Search for the cell housing the specified text and yield its [x, y] center coordinate. 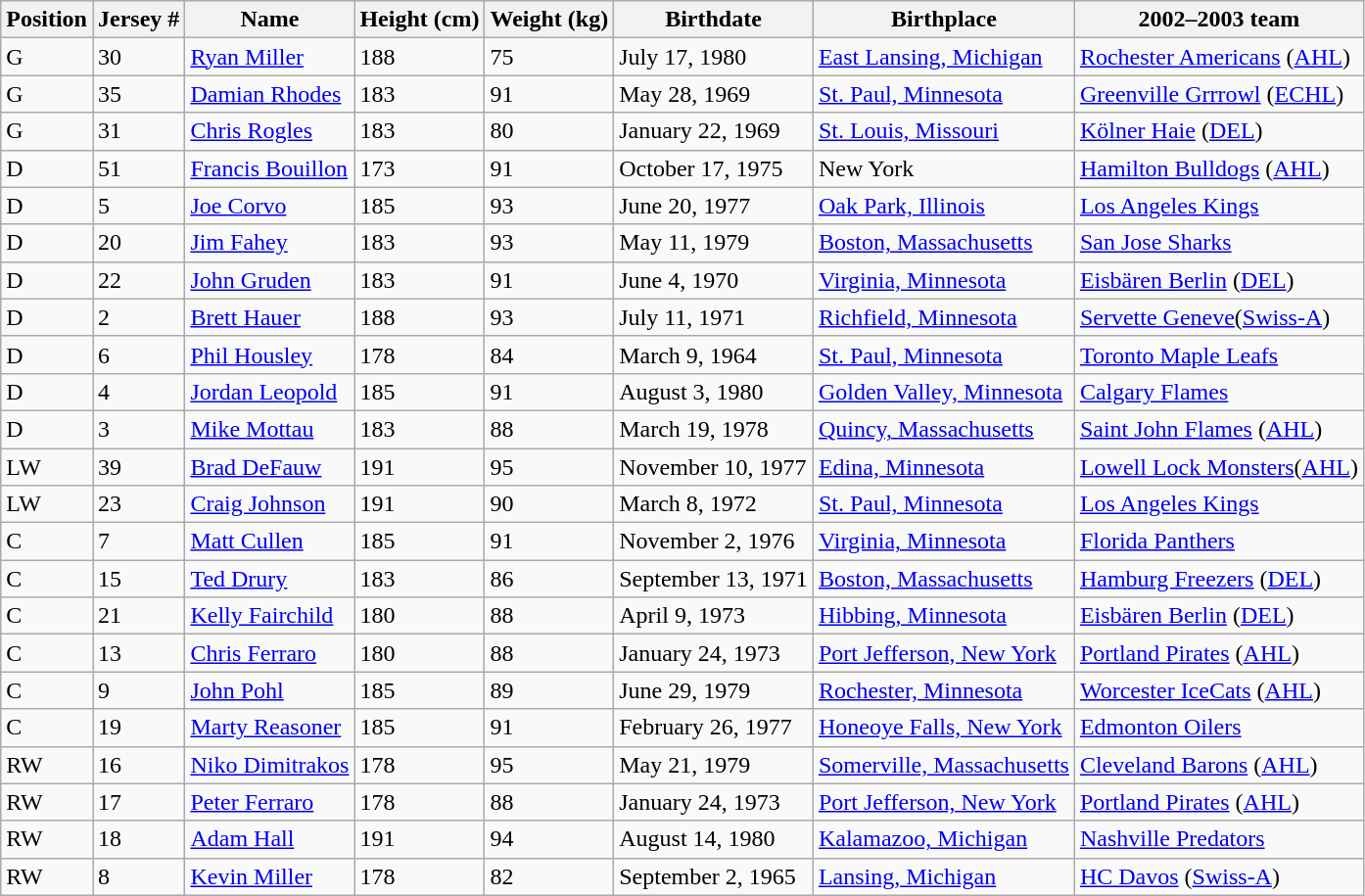
Lowell Lock Monsters(AHL) [1218, 467]
Kölner Haie (DEL) [1218, 131]
February 26, 1977 [714, 728]
July 11, 1971 [714, 317]
Joe Corvo [270, 206]
July 17, 1980 [714, 57]
Calgary Flames [1218, 392]
9 [138, 690]
Name [270, 20]
Birthplace [944, 20]
89 [549, 690]
John Pohl [270, 690]
June 4, 1970 [714, 280]
Matt Cullen [270, 542]
Rochester, Minnesota [944, 690]
June 20, 1977 [714, 206]
Position [47, 20]
September 2, 1965 [714, 876]
Hamilton Bulldogs (AHL) [1218, 168]
17 [138, 802]
75 [549, 57]
Damian Rhodes [270, 94]
Jersey # [138, 20]
March 19, 1978 [714, 429]
St. Louis, Missouri [944, 131]
Craig Johnson [270, 504]
Hibbing, Minnesota [944, 616]
Richfield, Minnesota [944, 317]
22 [138, 280]
November 10, 1977 [714, 467]
Greenville Grrrowl (ECHL) [1218, 94]
Brad DeFauw [270, 467]
Brett Hauer [270, 317]
82 [549, 876]
Somerville, Massachusetts [944, 765]
Ted Drury [270, 579]
2002–2003 team [1218, 20]
20 [138, 243]
7 [138, 542]
January 22, 1969 [714, 131]
3 [138, 429]
East Lansing, Michigan [944, 57]
Weight (kg) [549, 20]
Chris Ferraro [270, 653]
Worcester IceCats (AHL) [1218, 690]
15 [138, 579]
Golden Valley, Minnesota [944, 392]
May 28, 1969 [714, 94]
Cleveland Barons (AHL) [1218, 765]
39 [138, 467]
Nashville Predators [1218, 839]
Toronto Maple Leafs [1218, 354]
Rochester Americans (AHL) [1218, 57]
31 [138, 131]
Birthdate [714, 20]
21 [138, 616]
John Gruden [270, 280]
Marty Reasoner [270, 728]
18 [138, 839]
August 14, 1980 [714, 839]
86 [549, 579]
April 9, 1973 [714, 616]
May 21, 1979 [714, 765]
Servette Geneve(Swiss-A) [1218, 317]
Hamburg Freezers (DEL) [1218, 579]
Saint John Flames (AHL) [1218, 429]
Kalamazoo, Michigan [944, 839]
51 [138, 168]
Lansing, Michigan [944, 876]
Chris Rogles [270, 131]
80 [549, 131]
5 [138, 206]
August 3, 1980 [714, 392]
New York [944, 168]
Mike Mottau [270, 429]
Adam Hall [270, 839]
Phil Housley [270, 354]
173 [419, 168]
May 11, 1979 [714, 243]
90 [549, 504]
Florida Panthers [1218, 542]
Jim Fahey [270, 243]
35 [138, 94]
Edmonton Oilers [1218, 728]
94 [549, 839]
84 [549, 354]
November 2, 1976 [714, 542]
Peter Ferraro [270, 802]
Edina, Minnesota [944, 467]
2 [138, 317]
8 [138, 876]
October 17, 1975 [714, 168]
6 [138, 354]
Height (cm) [419, 20]
March 8, 1972 [714, 504]
19 [138, 728]
San Jose Sharks [1218, 243]
June 29, 1979 [714, 690]
Kelly Fairchild [270, 616]
23 [138, 504]
Honeoye Falls, New York [944, 728]
30 [138, 57]
HC Davos (Swiss-A) [1218, 876]
March 9, 1964 [714, 354]
Jordan Leopold [270, 392]
16 [138, 765]
September 13, 1971 [714, 579]
Ryan Miller [270, 57]
13 [138, 653]
Kevin Miller [270, 876]
Francis Bouillon [270, 168]
Quincy, Massachusetts [944, 429]
Oak Park, Illinois [944, 206]
4 [138, 392]
Niko Dimitrakos [270, 765]
